Identify which cell holds the provided text, then report its (x, y) central coordinate. 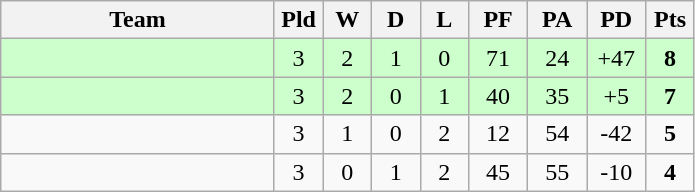
45 (498, 172)
PA (558, 20)
71 (498, 58)
35 (558, 96)
24 (558, 58)
40 (498, 96)
+5 (616, 96)
-10 (616, 172)
7 (670, 96)
D (396, 20)
-42 (616, 134)
Pld (298, 20)
Pts (670, 20)
4 (670, 172)
PD (616, 20)
55 (558, 172)
8 (670, 58)
54 (558, 134)
12 (498, 134)
Team (138, 20)
PF (498, 20)
L (444, 20)
+47 (616, 58)
W (348, 20)
5 (670, 134)
